Locate the cell with the specified text and output its [x, y] center coordinate. 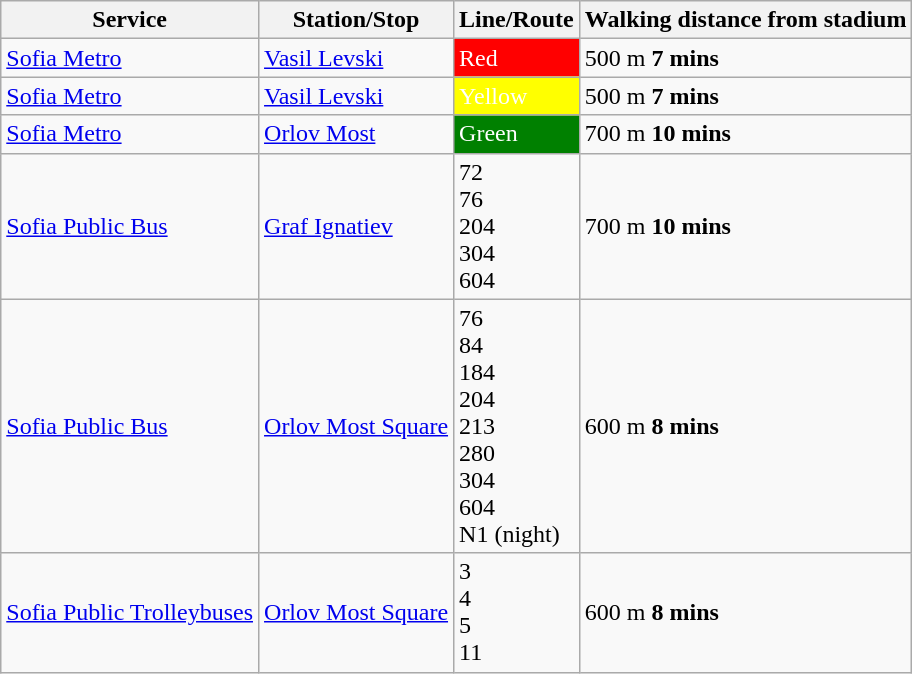
Yellow [517, 96]
7684184204213280304604N1 (night) [517, 426]
Line/Route [517, 20]
Red [517, 58]
Service [130, 20]
72 76204304604 [517, 226]
Green [517, 134]
Orlov Most [356, 134]
Sofia Public Trolleybuses [130, 612]
34511 [517, 612]
Walking distance from stadium [746, 20]
Graf Ignatiev [356, 226]
Station/Stop [356, 20]
